Find where the given text appears and provide that cell's center as [x, y] coordinate. 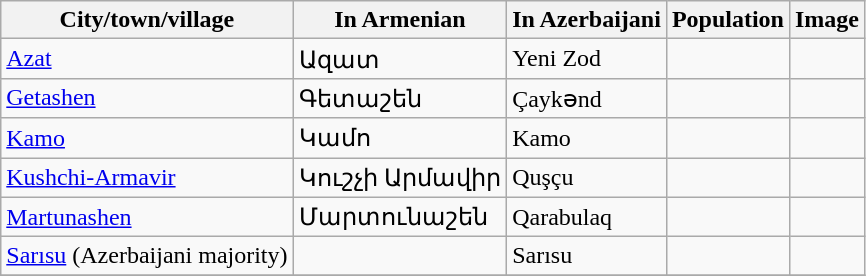
Quşçu [587, 178]
City/town/village [147, 20]
Կամո [400, 138]
Կուշչի Արմավիր [400, 178]
Population [728, 20]
Մարտունաշեն [400, 217]
Sarısu [587, 256]
Ազատ [400, 59]
Azat [147, 59]
Image [826, 20]
Martunashen [147, 217]
Sarısu (Azerbaijani majority) [147, 256]
Kushchi-Armavir [147, 178]
Yeni Zod [587, 59]
In Armenian [400, 20]
Qarabulaq [587, 217]
Գետաշեն [400, 98]
In Azerbaijani [587, 20]
Çaykənd [587, 98]
Getashen [147, 98]
